From the cell containing the given text, extract its center point as [X, Y] coordinate. 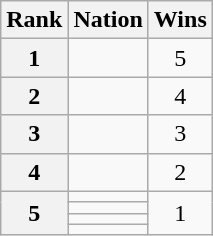
Rank [34, 20]
Nation [108, 20]
Wins [180, 20]
